Return the (x, y) coordinate for the center point of the cell that contains the specified text.  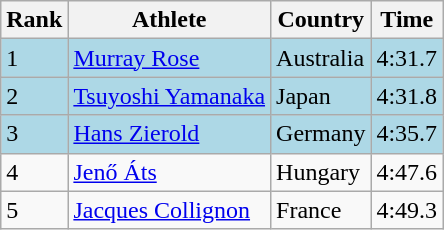
Jacques Collignon (170, 210)
2 (34, 96)
Rank (34, 20)
Jenő Áts (170, 172)
4:31.7 (407, 58)
4:47.6 (407, 172)
Athlete (170, 20)
Germany (321, 134)
4 (34, 172)
France (321, 210)
Time (407, 20)
Japan (321, 96)
Hungary (321, 172)
4:35.7 (407, 134)
3 (34, 134)
Australia (321, 58)
Hans Zierold (170, 134)
5 (34, 210)
Tsuyoshi Yamanaka (170, 96)
Country (321, 20)
4:49.3 (407, 210)
1 (34, 58)
4:31.8 (407, 96)
Murray Rose (170, 58)
